Determine the [X, Y] coordinate at the center of the cell enclosing the given text.  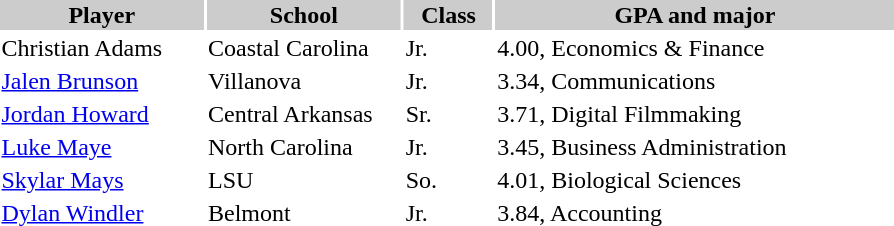
Christian Adams [102, 48]
4.01, Biological Sciences [695, 180]
School [304, 15]
Villanova [304, 81]
Coastal Carolina [304, 48]
3.45, Business Administration [695, 147]
Central Arkansas [304, 114]
LSU [304, 180]
3.71, Digital Filmmaking [695, 114]
Skylar Mays [102, 180]
GPA and major [695, 15]
Jalen Brunson [102, 81]
Player [102, 15]
Class [448, 15]
Jordan Howard [102, 114]
Sr. [448, 114]
3.34, Communications [695, 81]
4.00, Economics & Finance [695, 48]
So. [448, 180]
Luke Maye [102, 147]
North Carolina [304, 147]
